Return [X, Y] of the center of cell containing provided text 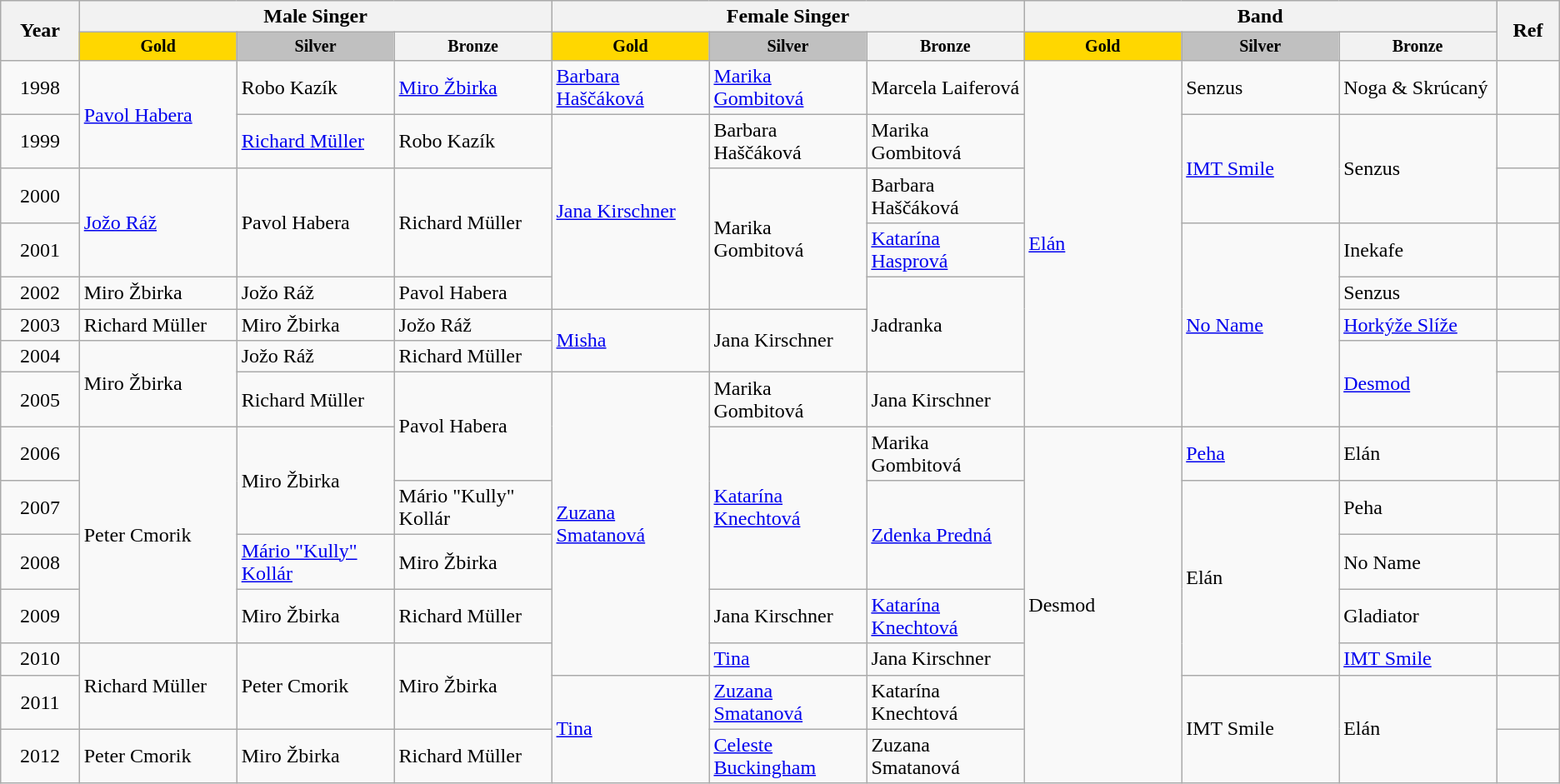
Ref [1528, 31]
2002 [40, 293]
Jadranka [945, 325]
1999 [40, 142]
2009 [40, 617]
2008 [40, 562]
2011 [40, 702]
2004 [40, 357]
2012 [40, 757]
1998 [40, 87]
Celeste Buckingham [788, 757]
2000 [40, 195]
Male Singer [315, 17]
2001 [40, 250]
Katarína Hasprová [945, 250]
Marcela Laiferová [945, 87]
Gladiator [1418, 617]
2003 [40, 325]
2007 [40, 508]
Band [1260, 17]
Misha [630, 341]
Noga & Skrúcaný [1418, 87]
Inekafe [1418, 250]
2005 [40, 400]
Horkýže Slíže [1418, 325]
2010 [40, 659]
Female Singer [788, 17]
Year [40, 31]
Zdenka Predná [945, 535]
2006 [40, 453]
